Return the [X, Y] coordinate for the center point of the cell that contains the specified text.  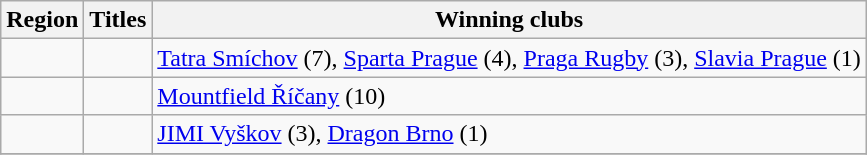
JIMI Vyškov (3), Dragon Brno (1) [510, 134]
Winning clubs [510, 20]
Mountfield Říčany (10) [510, 96]
Region [42, 20]
Tatra Smíchov (7), Sparta Prague (4), Praga Rugby (3), Slavia Prague (1) [510, 58]
Titles [118, 20]
